Search for the cell housing the specified text and yield its [X, Y] center coordinate. 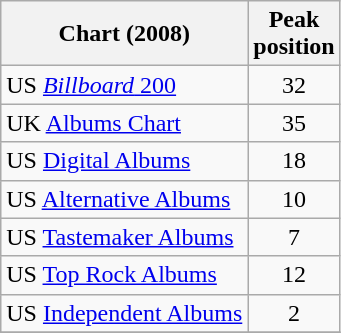
7 [294, 237]
US Top Rock Albums [124, 275]
US Digital Albums [124, 161]
US Independent Albums [124, 313]
18 [294, 161]
35 [294, 123]
US Tastemaker Albums [124, 237]
12 [294, 275]
2 [294, 313]
US Billboard 200 [124, 85]
10 [294, 199]
US Alternative Albums [124, 199]
Peakposition [294, 34]
UK Albums Chart [124, 123]
Chart (2008) [124, 34]
32 [294, 85]
